Return (X, Y) of the center of cell containing provided text 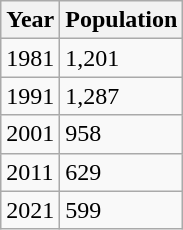
1,287 (122, 96)
2011 (30, 172)
1,201 (122, 58)
599 (122, 210)
629 (122, 172)
2021 (30, 210)
958 (122, 134)
2001 (30, 134)
Year (30, 20)
1981 (30, 58)
1991 (30, 96)
Population (122, 20)
